Determine the (x, y) coordinate at the center of the cell enclosing the given text.  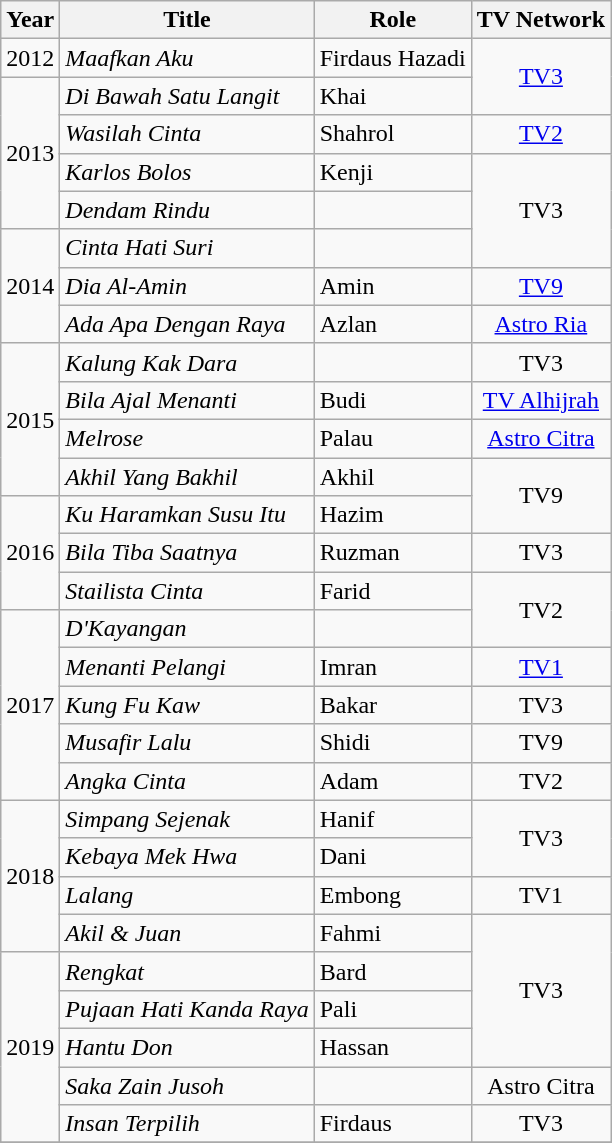
Rengkat (187, 971)
Title (187, 20)
Lalang (187, 895)
Wasilah Cinta (187, 134)
Hanif (392, 819)
Firdaus Hazadi (392, 58)
Budi (392, 400)
Hantu Don (187, 1047)
Pujaan Hati Kanda Raya (187, 1009)
Akil & Juan (187, 933)
2017 (30, 705)
Akhil (392, 477)
Khai (392, 96)
Maafkan Aku (187, 58)
Astro Ria (540, 324)
Insan Terpilih (187, 1124)
Farid (392, 591)
2015 (30, 419)
TV Alhijrah (540, 400)
2018 (30, 876)
Saka Zain Jusoh (187, 1085)
Year (30, 20)
Bila Tiba Saatnya (187, 553)
Imran (392, 667)
Akhil Yang Bakhil (187, 477)
Firdaus (392, 1124)
TV Network (540, 20)
2016 (30, 553)
Shahrol (392, 134)
Role (392, 20)
2013 (30, 153)
Melrose (187, 438)
Ada Apa Dengan Raya (187, 324)
Amin (392, 286)
Kenji (392, 172)
Stailista Cinta (187, 591)
Dani (392, 857)
2014 (30, 286)
Cinta Hati Suri (187, 248)
2019 (30, 1047)
Adam (392, 781)
Karlos Bolos (187, 172)
Kebaya Mek Hwa (187, 857)
Kung Fu Kaw (187, 705)
Palau (392, 438)
Musafir Lalu (187, 743)
Angka Cinta (187, 781)
Hazim (392, 515)
Ruzman (392, 553)
Simpang Sejenak (187, 819)
Fahmi (392, 933)
Hassan (392, 1047)
Dia Al-Amin (187, 286)
Azlan (392, 324)
Ku Haramkan Susu Itu (187, 515)
2012 (30, 58)
Embong (392, 895)
Shidi (392, 743)
Kalung Kak Dara (187, 362)
Dendam Rindu (187, 210)
Bard (392, 971)
Pali (392, 1009)
Di Bawah Satu Langit (187, 96)
Bakar (392, 705)
Menanti Pelangi (187, 667)
D'Kayangan (187, 629)
Bila Ajal Menanti (187, 400)
